Return (X, Y) of the center of cell containing provided text 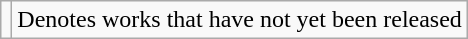
Denotes works that have not yet been released (240, 20)
